Locate the cell with the specified text and output its [X, Y] center coordinate. 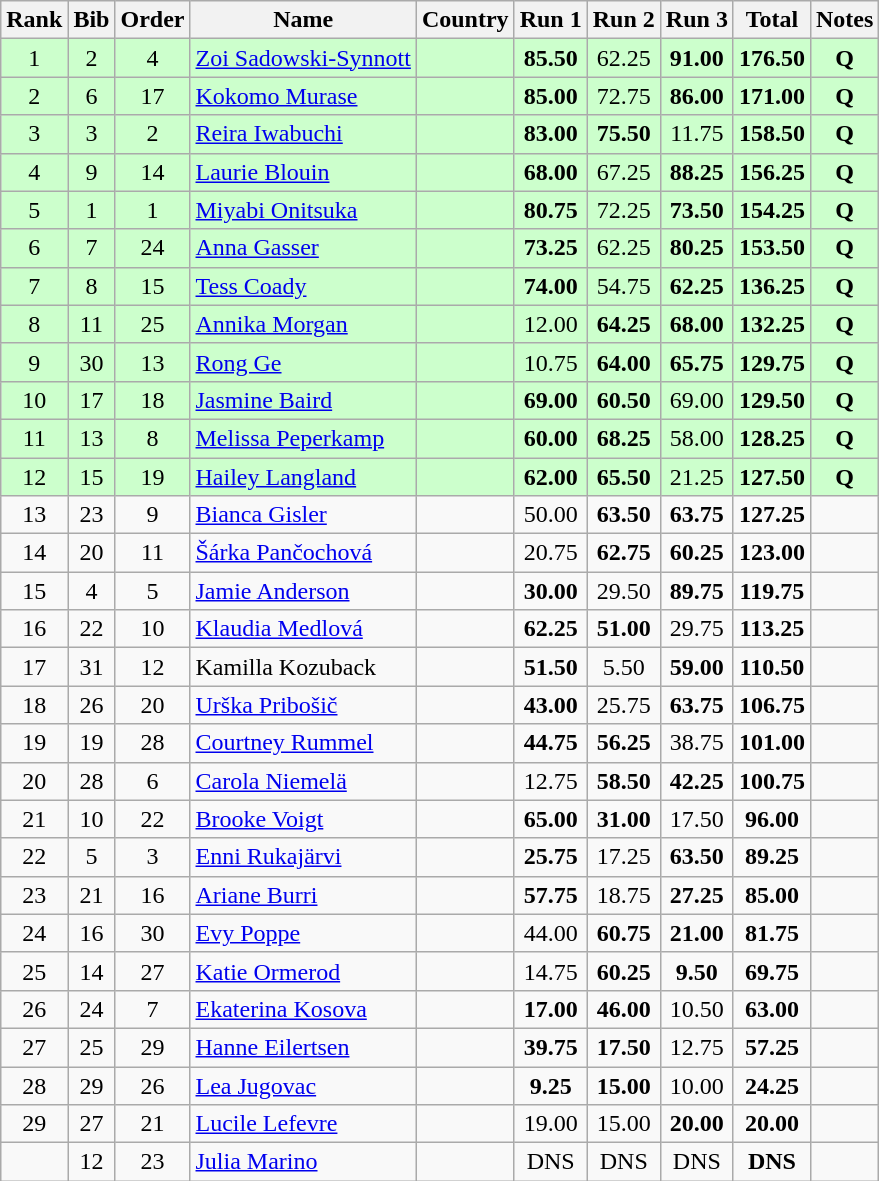
12.00 [550, 324]
Enni Rukajärvi [303, 857]
Total [772, 20]
89.75 [696, 591]
51.00 [624, 629]
59.00 [696, 667]
176.50 [772, 58]
Reira Iwabuchi [303, 134]
10.00 [696, 1085]
Name [303, 20]
127.25 [772, 515]
60.00 [550, 438]
Tess Coady [303, 286]
20.75 [550, 553]
158.50 [772, 134]
24.25 [772, 1085]
Carola Niemelä [303, 781]
Evy Poppe [303, 933]
Hanne Eilertsen [303, 1047]
69.75 [772, 971]
88.25 [696, 172]
73.25 [550, 248]
65.00 [550, 819]
Rong Ge [303, 362]
29.75 [696, 629]
60.50 [624, 400]
Brooke Voigt [303, 819]
42.25 [696, 781]
127.50 [772, 477]
129.75 [772, 362]
Order [152, 20]
19.00 [550, 1124]
31.00 [624, 819]
85.50 [550, 58]
72.75 [624, 96]
30.00 [550, 591]
Rank [34, 20]
10.50 [696, 1009]
Zoi Sadowski-Synnott [303, 58]
Melissa Peperkamp [303, 438]
Run 3 [696, 20]
5.50 [624, 667]
Šárka Pančochová [303, 553]
136.25 [772, 286]
44.00 [550, 933]
Bib [92, 20]
21.25 [696, 477]
63.00 [772, 1009]
110.50 [772, 667]
29.50 [624, 591]
Country [465, 20]
123.00 [772, 553]
119.75 [772, 591]
38.75 [696, 743]
Ariane Burri [303, 895]
80.75 [550, 210]
101.00 [772, 743]
100.75 [772, 781]
74.00 [550, 286]
64.25 [624, 324]
21.00 [696, 933]
17.00 [550, 1009]
86.00 [696, 96]
Urška Pribošič [303, 705]
Annika Morgan [303, 324]
Julia Marino [303, 1162]
96.00 [772, 819]
46.00 [624, 1009]
Ekaterina Kosova [303, 1009]
80.25 [696, 248]
129.50 [772, 400]
62.75 [624, 553]
62.00 [550, 477]
44.75 [550, 743]
57.25 [772, 1047]
Anna Gasser [303, 248]
27.25 [696, 895]
154.25 [772, 210]
18.75 [624, 895]
Klaudia Medlová [303, 629]
73.50 [696, 210]
57.75 [550, 895]
128.25 [772, 438]
156.25 [772, 172]
68.25 [624, 438]
10.75 [550, 362]
83.00 [550, 134]
153.50 [772, 248]
9.50 [696, 971]
9.25 [550, 1085]
89.25 [772, 857]
91.00 [696, 58]
51.50 [550, 667]
54.75 [624, 286]
17.25 [624, 857]
65.50 [624, 477]
65.75 [696, 362]
Lucile Lefevre [303, 1124]
Run 2 [624, 20]
60.75 [624, 933]
50.00 [550, 515]
Jamie Anderson [303, 591]
58.00 [696, 438]
106.75 [772, 705]
75.50 [624, 134]
132.25 [772, 324]
11.75 [696, 134]
Katie Ormerod [303, 971]
Run 1 [550, 20]
56.25 [624, 743]
Jasmine Baird [303, 400]
58.50 [624, 781]
43.00 [550, 705]
113.25 [772, 629]
Kamilla Kozuback [303, 667]
39.75 [550, 1047]
14.75 [550, 971]
Bianca Gisler [303, 515]
Kokomo Murase [303, 96]
Miyabi Onitsuka [303, 210]
Notes [844, 20]
Laurie Blouin [303, 172]
Lea Jugovac [303, 1085]
67.25 [624, 172]
Hailey Langland [303, 477]
Courtney Rummel [303, 743]
81.75 [772, 933]
31 [92, 667]
171.00 [772, 96]
64.00 [624, 362]
72.25 [624, 210]
